Return the (x, y) coordinate for the center point of the cell that contains the specified text.  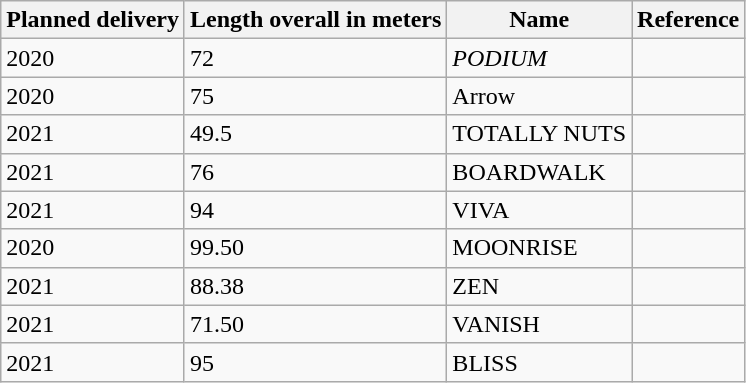
95 (315, 362)
PODIUM (540, 58)
Reference (688, 20)
99.50 (315, 248)
Arrow (540, 96)
ZEN (540, 286)
MOONRISE (540, 248)
Length overall in meters (315, 20)
71.50 (315, 324)
75 (315, 96)
76 (315, 172)
Planned delivery (93, 20)
VIVA (540, 210)
94 (315, 210)
49.5 (315, 134)
BOARDWALK (540, 172)
72 (315, 58)
BLISS (540, 362)
VANISH (540, 324)
88.38 (315, 286)
Name (540, 20)
TOTALLY NUTS (540, 134)
